Capture the cell that displays the provided text and extract its (x, y) central coordinate. 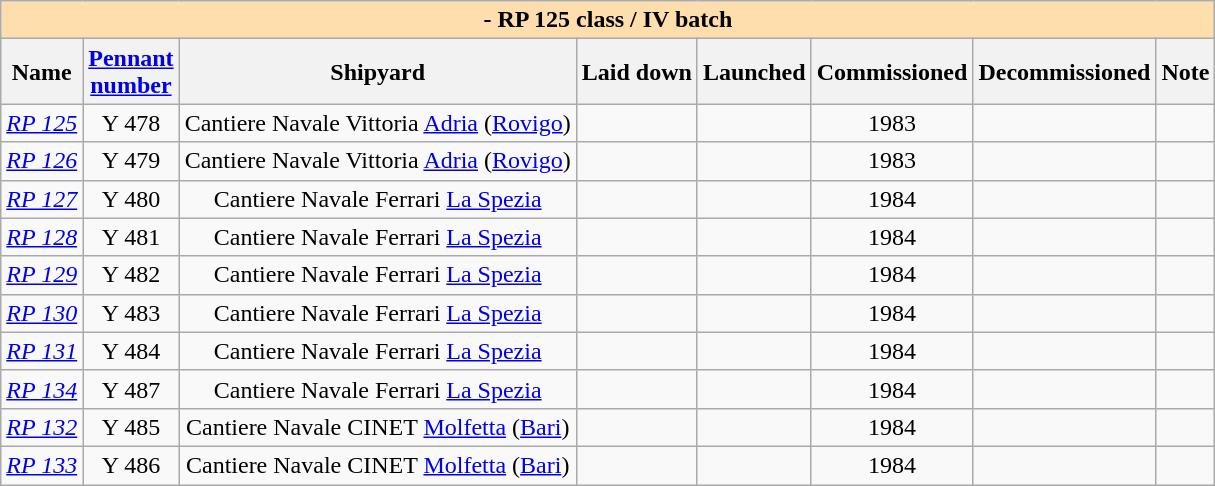
Y 483 (131, 313)
Y 478 (131, 123)
RP 128 (42, 237)
Commissioned (892, 72)
Shipyard (378, 72)
Pennantnumber (131, 72)
Note (1186, 72)
Y 482 (131, 275)
Y 486 (131, 465)
Laid down (636, 72)
RP 134 (42, 389)
RP 130 (42, 313)
Y 484 (131, 351)
Y 487 (131, 389)
Y 485 (131, 427)
RP 129 (42, 275)
RP 127 (42, 199)
RP 126 (42, 161)
Name (42, 72)
- RP 125 class / IV batch (608, 20)
RP 132 (42, 427)
Decommissioned (1064, 72)
RP 133 (42, 465)
Y 480 (131, 199)
Y 481 (131, 237)
Launched (754, 72)
Y 479 (131, 161)
RP 131 (42, 351)
RP 125 (42, 123)
